Provide the (X, Y) coordinate of the cell's center where the given text is located.  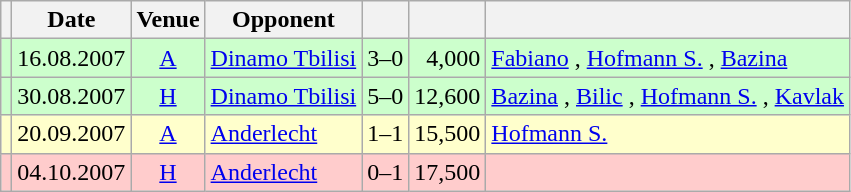
12,600 (448, 96)
Hofmann S. (668, 134)
17,500 (448, 172)
15,500 (448, 134)
04.10.2007 (72, 172)
5–0 (386, 96)
30.08.2007 (72, 96)
Bazina , Bilic , Hofmann S. , Kavlak (668, 96)
20.09.2007 (72, 134)
Venue (168, 20)
Fabiano , Hofmann S. , Bazina (668, 58)
Date (72, 20)
16.08.2007 (72, 58)
Opponent (284, 20)
4,000 (448, 58)
1–1 (386, 134)
3–0 (386, 58)
0–1 (386, 172)
